Provide the (X, Y) coordinate of the cell's center where the given text is located.  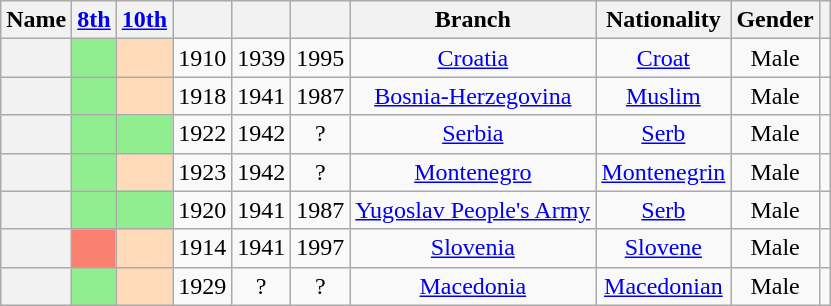
Nationality (664, 20)
1910 (202, 58)
8th (94, 20)
Branch (473, 20)
Croat (664, 58)
10th (144, 20)
1914 (202, 248)
1995 (320, 58)
Croatia (473, 58)
1929 (202, 286)
Slovenia (473, 248)
1918 (202, 96)
Gender (775, 20)
Montenegro (473, 172)
Macedonian (664, 286)
1920 (202, 210)
Montenegrin (664, 172)
Muslim (664, 96)
1923 (202, 172)
Yugoslav People's Army (473, 210)
Bosnia-Herzegovina (473, 96)
1997 (320, 248)
Macedonia (473, 286)
1922 (202, 134)
Serbia (473, 134)
1939 (262, 58)
Slovene (664, 248)
Name (36, 20)
